Detect which cell encompasses the target text, then output its (x, y) center coordinate. 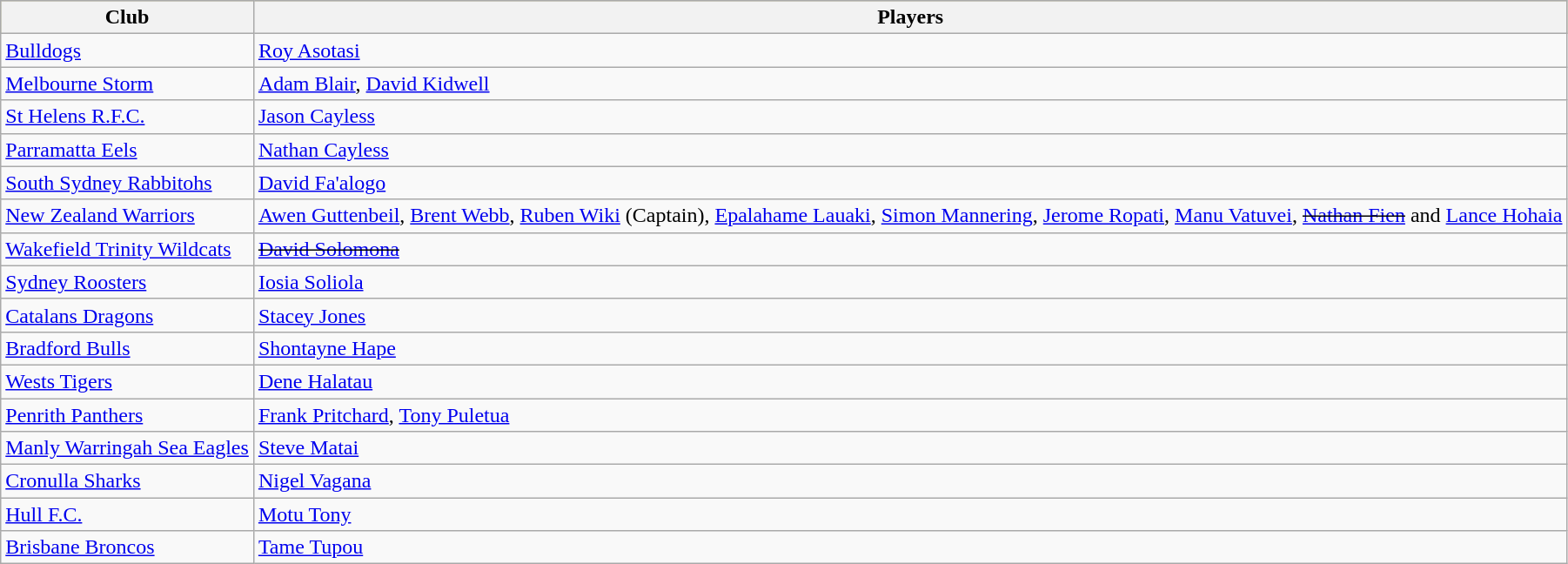
Hull F.C. (127, 514)
Club (127, 17)
Jason Cayless (910, 117)
South Sydney Rabbitohs (127, 183)
Players (910, 17)
Motu Tony (910, 514)
Awen Guttenbeil, Brent Webb, Ruben Wiki (Captain), Epalahame Lauaki, Simon Mannering, Jerome Ropati, Manu Vatuvei, Nathan Fien and Lance Hohaia (910, 216)
David Solomona (910, 249)
New Zealand Warriors (127, 216)
Tame Tupou (910, 547)
Wests Tigers (127, 381)
Parramatta Eels (127, 150)
Bulldogs (127, 50)
Frank Pritchard, Tony Puletua (910, 415)
Manly Warringah Sea Eagles (127, 448)
St Helens R.F.C. (127, 117)
Cronulla Sharks (127, 481)
Stacey Jones (910, 315)
Nathan Cayless (910, 150)
Nigel Vagana (910, 481)
Steve Matai (910, 448)
David Fa'alogo (910, 183)
Penrith Panthers (127, 415)
Sydney Roosters (127, 282)
Melbourne Storm (127, 84)
Catalans Dragons (127, 315)
Shontayne Hape (910, 348)
Iosia Soliola (910, 282)
Wakefield Trinity Wildcats (127, 249)
Dene Halatau (910, 381)
Brisbane Broncos (127, 547)
Bradford Bulls (127, 348)
Adam Blair, David Kidwell (910, 84)
Roy Asotasi (910, 50)
